Capture the cell that displays the provided text and extract its (X, Y) central coordinate. 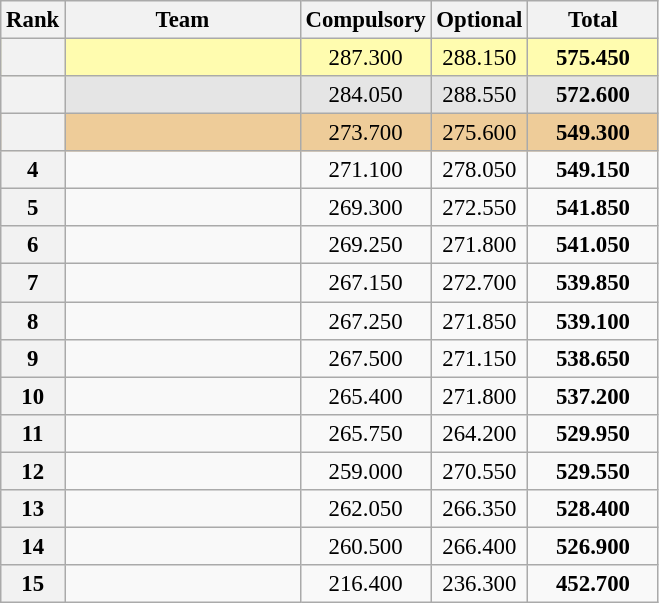
541.050 (594, 245)
529.950 (594, 433)
284.050 (366, 95)
539.850 (594, 283)
549.300 (594, 133)
539.100 (594, 321)
572.600 (594, 95)
271.150 (480, 358)
236.300 (480, 584)
5 (33, 208)
266.350 (480, 509)
260.500 (366, 546)
264.200 (480, 433)
288.150 (480, 58)
526.900 (594, 546)
575.450 (594, 58)
265.400 (366, 396)
537.200 (594, 396)
14 (33, 546)
15 (33, 584)
6 (33, 245)
11 (33, 433)
271.850 (480, 321)
10 (33, 396)
267.150 (366, 283)
549.150 (594, 170)
269.250 (366, 245)
259.000 (366, 471)
266.400 (480, 546)
270.550 (480, 471)
288.550 (480, 95)
262.050 (366, 509)
267.250 (366, 321)
541.850 (594, 208)
265.750 (366, 433)
273.700 (366, 133)
Rank (33, 20)
Optional (480, 20)
272.700 (480, 283)
7 (33, 283)
529.550 (594, 471)
275.600 (480, 133)
8 (33, 321)
9 (33, 358)
267.500 (366, 358)
272.550 (480, 208)
271.100 (366, 170)
13 (33, 509)
269.300 (366, 208)
216.400 (366, 584)
4 (33, 170)
Team (183, 20)
528.400 (594, 509)
452.700 (594, 584)
Compulsory (366, 20)
287.300 (366, 58)
12 (33, 471)
538.650 (594, 358)
278.050 (480, 170)
Total (594, 20)
